Locate the cell with the specified text and output its [x, y] center coordinate. 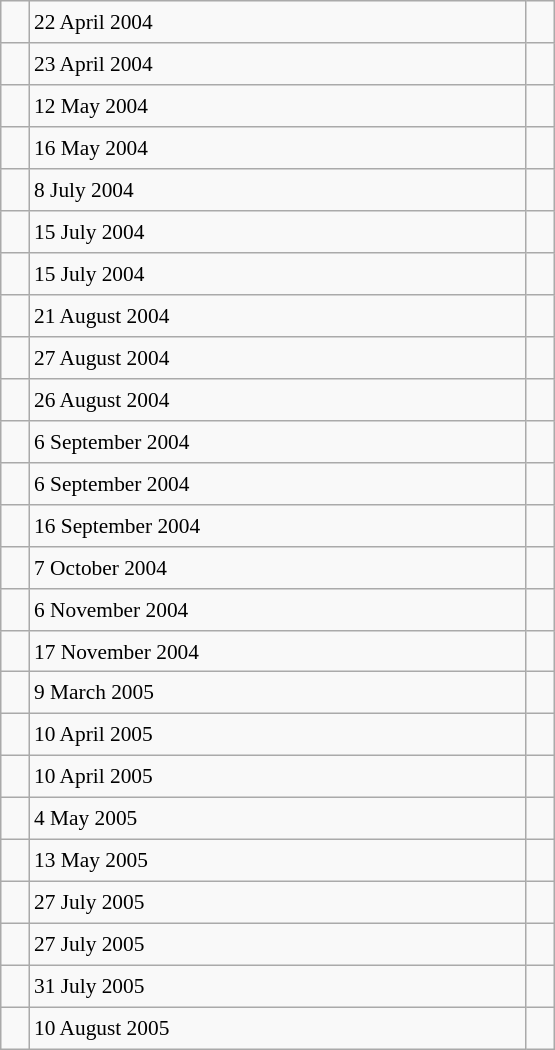
7 October 2004 [278, 567]
21 August 2004 [278, 316]
6 November 2004 [278, 609]
17 November 2004 [278, 651]
12 May 2004 [278, 106]
10 August 2005 [278, 1028]
4 May 2005 [278, 819]
16 May 2004 [278, 148]
9 March 2005 [278, 693]
27 August 2004 [278, 358]
8 July 2004 [278, 190]
13 May 2005 [278, 861]
23 April 2004 [278, 64]
31 July 2005 [278, 986]
22 April 2004 [278, 22]
26 August 2004 [278, 399]
16 September 2004 [278, 525]
